Determine the [x, y] coordinate at the center of the cell enclosing the given text.  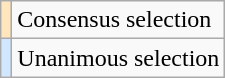
Unanimous selection [118, 58]
Consensus selection [118, 20]
